From the cell containing the given text, extract its center point as [X, Y] coordinate. 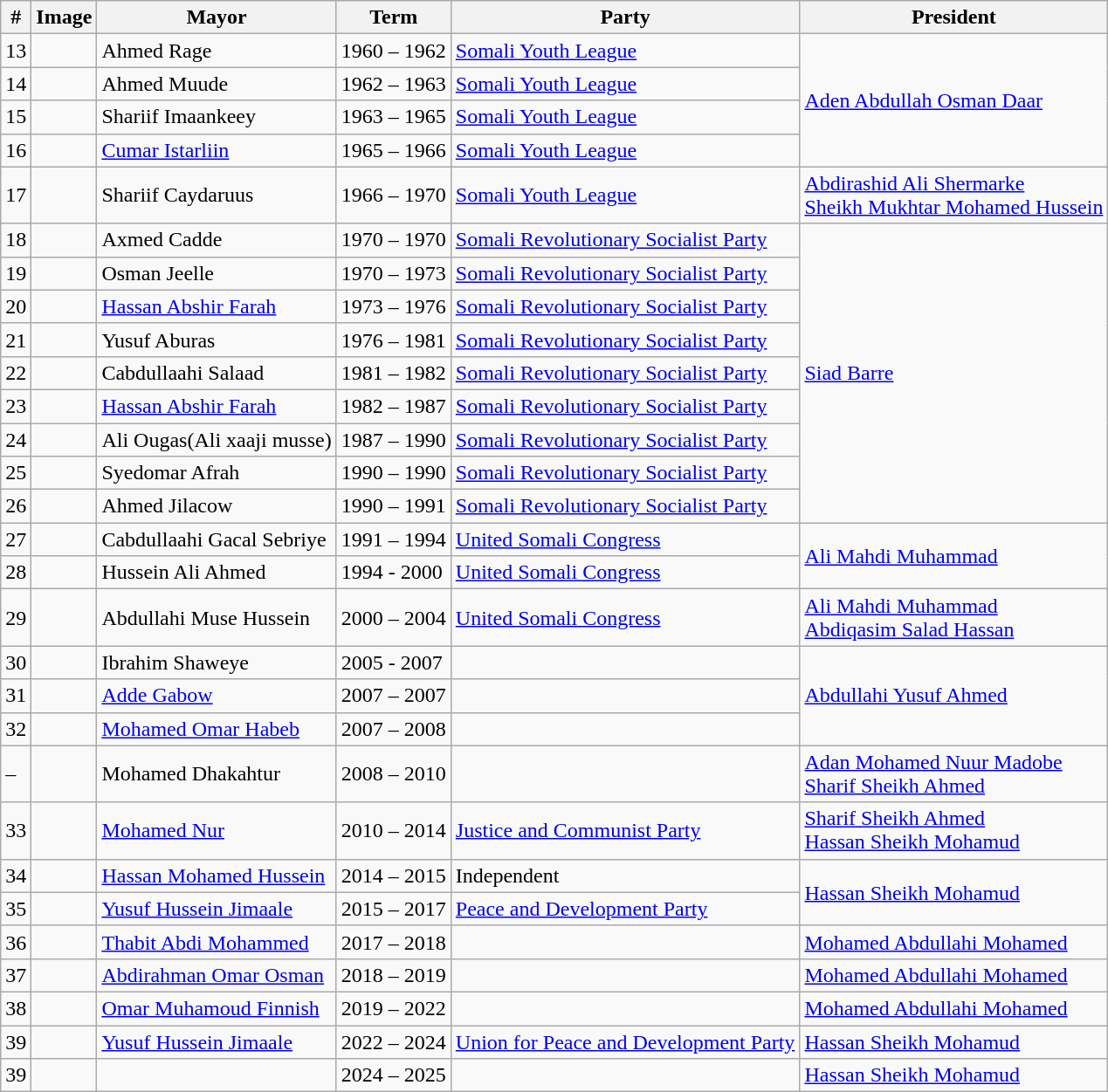
Axmed Cadde [217, 240]
16 [16, 150]
Justice and Communist Party [625, 831]
Sharif Sheikh AhmedHassan Sheikh Mohamud [953, 831]
1970 – 1973 [393, 273]
2007 – 2007 [393, 696]
1982 – 1987 [393, 406]
Adde Gabow [217, 696]
1990 – 1991 [393, 506]
37 [16, 975]
Omar Muhamoud Finnish [217, 1008]
32 [16, 729]
1965 – 1966 [393, 150]
Abdullahi Yusuf Ahmed [953, 696]
Syedomar Afrah [217, 473]
23 [16, 406]
2007 – 2008 [393, 729]
1990 – 1990 [393, 473]
Ahmed Muude [217, 84]
2005 - 2007 [393, 663]
Ahmed Rage [217, 51]
2022 – 2024 [393, 1041]
President [953, 17]
31 [16, 696]
14 [16, 84]
1973 – 1976 [393, 306]
Hassan Mohamed Hussein [217, 876]
13 [16, 51]
2015 – 2017 [393, 909]
1994 - 2000 [393, 573]
Hussein Ali Ahmed [217, 573]
Aden Abdullah Osman Daar [953, 100]
1962 – 1963 [393, 84]
1976 – 1981 [393, 340]
Ali Mahdi Muhammad [953, 556]
2024 – 2025 [393, 1075]
Mayor [217, 17]
1966 – 1970 [393, 196]
15 [16, 117]
27 [16, 539]
20 [16, 306]
Abdullahi Muse Hussein [217, 618]
35 [16, 909]
Yusuf Aburas [217, 340]
34 [16, 876]
2014 – 2015 [393, 876]
25 [16, 473]
Party [625, 17]
Image [65, 17]
Ali Mahdi MuhammadAbdiqasim Salad Hassan [953, 618]
Mohamed Dhakahtur [217, 773]
Cabdullaahi Gacal Sebriye [217, 539]
Cabdullaahi Salaad [217, 373]
Adan Mohamed Nuur MadobeSharif Sheikh Ahmed [953, 773]
1981 – 1982 [393, 373]
33 [16, 831]
2019 – 2022 [393, 1008]
Cumar Istarliin [217, 150]
36 [16, 942]
– [16, 773]
Mohamed Omar Habeb [217, 729]
2000 – 2004 [393, 618]
1970 – 1970 [393, 240]
Ali Ougas(Ali xaaji musse) [217, 439]
Thabit Abdi Mohammed [217, 942]
Ahmed Jilacow [217, 506]
1987 – 1990 [393, 439]
Ibrahim Shaweye [217, 663]
2010 – 2014 [393, 831]
24 [16, 439]
38 [16, 1008]
1963 – 1965 [393, 117]
2008 – 2010 [393, 773]
28 [16, 573]
19 [16, 273]
29 [16, 618]
Shariif Imaankeey [217, 117]
Mohamed Nur [217, 831]
2017 – 2018 [393, 942]
26 [16, 506]
Abdirashid Ali ShermarkeSheikh Mukhtar Mohamed Hussein [953, 196]
2018 – 2019 [393, 975]
Osman Jeelle [217, 273]
# [16, 17]
17 [16, 196]
1991 – 1994 [393, 539]
Term [393, 17]
Abdirahman Omar Osman [217, 975]
22 [16, 373]
Siad Barre [953, 374]
1960 – 1962 [393, 51]
30 [16, 663]
Shariif Caydaruus [217, 196]
21 [16, 340]
Independent [625, 876]
Peace and Development Party [625, 909]
Union for Peace and Development Party [625, 1041]
18 [16, 240]
